Provide the (X, Y) coordinate of the cell's center where the given text is located.  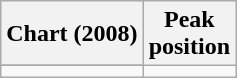
Peakposition (189, 34)
Chart (2008) (72, 34)
